Search for the cell housing the specified text and yield its (X, Y) center coordinate. 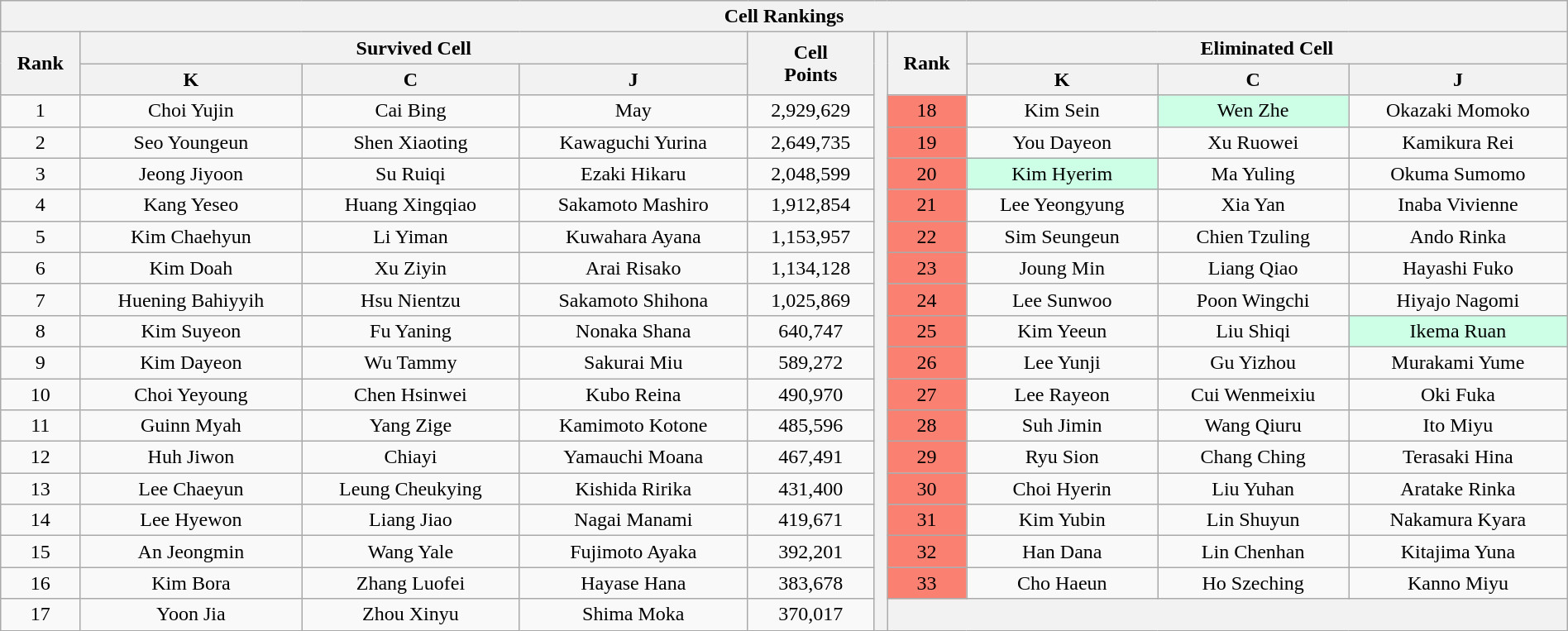
Nagai Manami (633, 520)
2,048,599 (810, 174)
Cui Wenmeixiu (1254, 394)
10 (41, 394)
12 (41, 457)
467,491 (810, 457)
Kishida Ririka (633, 489)
Huang Xingqiao (410, 205)
Inaba Vivienne (1459, 205)
4 (41, 205)
419,671 (810, 520)
Nakamura Kyara (1459, 520)
Okazaki Momoko (1459, 111)
Chiayi (410, 457)
Han Dana (1062, 552)
Lee Hyewon (191, 520)
7 (41, 299)
Survived Cell (414, 48)
Fujimoto Ayaka (633, 552)
31 (927, 520)
Lin Shuyun (1254, 520)
Li Yiman (410, 237)
Xu Ziyin (410, 268)
490,970 (810, 394)
24 (927, 299)
Kubo Reina (633, 394)
392,201 (810, 552)
Arai Risako (633, 268)
Choi Yujin (191, 111)
Sakamoto Shihona (633, 299)
Guinn Myah (191, 426)
Kim Hyerim (1062, 174)
Ikema Ruan (1459, 331)
26 (927, 362)
640,747 (810, 331)
16 (41, 583)
Liu Shiqi (1254, 331)
Huening Bahiyyih (191, 299)
Lee Yeongyung (1062, 205)
Kawaguchi Yurina (633, 142)
Sakurai Miu (633, 362)
Shen Xiaoting (410, 142)
Poon Wingchi (1254, 299)
30 (927, 489)
19 (927, 142)
Cho Haeun (1062, 583)
15 (41, 552)
Hayashi Fuko (1459, 268)
Fu Yaning (410, 331)
8 (41, 331)
Sim Seungeun (1062, 237)
Ho Szeching (1254, 583)
2 (41, 142)
Choi Yeyoung (191, 394)
Sakamoto Mashiro (633, 205)
Terasaki Hina (1459, 457)
Su Ruiqi (410, 174)
Yang Zige (410, 426)
Eliminated Cell (1267, 48)
Wang Yale (410, 552)
Wang Qiuru (1254, 426)
Kim Suyeon (191, 331)
13 (41, 489)
Kim Yubin (1062, 520)
May (633, 111)
Joung Min (1062, 268)
Zhang Luofei (410, 583)
589,272 (810, 362)
32 (927, 552)
370,017 (810, 614)
CellPoints (810, 64)
Xu Ruowei (1254, 142)
Ito Miyu (1459, 426)
383,678 (810, 583)
Kamimoto Kotone (633, 426)
Chen Hsinwei (410, 394)
1,025,869 (810, 299)
Ezaki Hikaru (633, 174)
3 (41, 174)
25 (927, 331)
Kim Doah (191, 268)
9 (41, 362)
23 (927, 268)
Ryu Sion (1062, 457)
Yoon Jia (191, 614)
Suh Jimin (1062, 426)
Huh Jiwon (191, 457)
Jeong Jiyoon (191, 174)
Lee Yunji (1062, 362)
Kanno Miyu (1459, 583)
28 (927, 426)
Zhou Xinyu (410, 614)
14 (41, 520)
Kitajima Yuna (1459, 552)
Liang Jiao (410, 520)
Okuma Sumomo (1459, 174)
Wen Zhe (1254, 111)
Choi Hyerin (1062, 489)
21 (927, 205)
17 (41, 614)
Chang Ching (1254, 457)
Ma Yuling (1254, 174)
Leung Cheukying (410, 489)
Seo Youngeun (191, 142)
Gu Yizhou (1254, 362)
Kim Dayeon (191, 362)
20 (927, 174)
Oki Fuka (1459, 394)
Lee Chaeyun (191, 489)
Aratake Rinka (1459, 489)
Kim Yeeun (1062, 331)
33 (927, 583)
You Dayeon (1062, 142)
Xia Yan (1254, 205)
Kim Sein (1062, 111)
Lee Rayeon (1062, 394)
Hayase Hana (633, 583)
27 (927, 394)
Murakami Yume (1459, 362)
2,649,735 (810, 142)
Hsu Nientzu (410, 299)
Liang Qiao (1254, 268)
Wu Tammy (410, 362)
18 (927, 111)
Chien Tzuling (1254, 237)
29 (927, 457)
1 (41, 111)
22 (927, 237)
1,153,957 (810, 237)
Nonaka Shana (633, 331)
Yamauchi Moana (633, 457)
Shima Moka (633, 614)
1,134,128 (810, 268)
485,596 (810, 426)
Cell Rankings (784, 17)
Kamikura Rei (1459, 142)
5 (41, 237)
Hiyajo Nagomi (1459, 299)
11 (41, 426)
431,400 (810, 489)
6 (41, 268)
Kim Bora (191, 583)
Ando Rinka (1459, 237)
Lee Sunwoo (1062, 299)
Cai Bing (410, 111)
2,929,629 (810, 111)
Liu Yuhan (1254, 489)
Lin Chenhan (1254, 552)
Kuwahara Ayana (633, 237)
1,912,854 (810, 205)
Kim Chaehyun (191, 237)
Kang Yeseo (191, 205)
An Jeongmin (191, 552)
